Find where the given text appears and provide that cell's center as (x, y) coordinate. 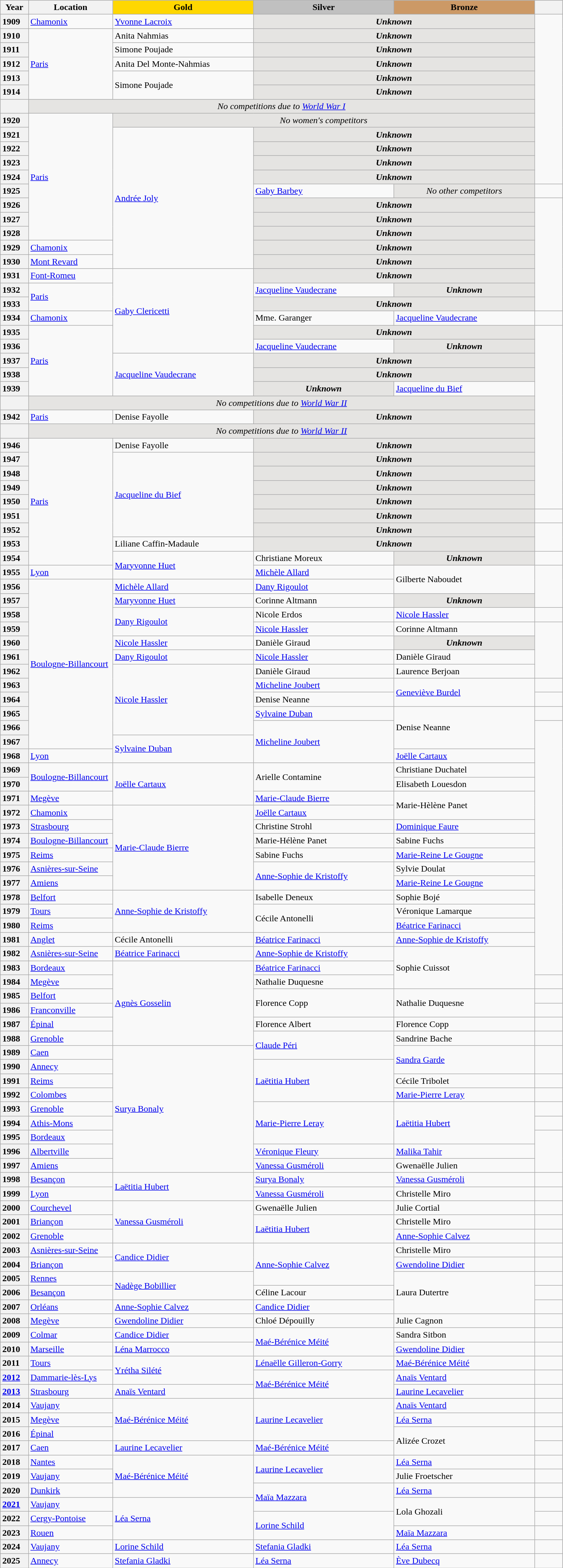
Year (14, 7)
1998 (14, 1180)
1961 (14, 657)
Sandra Sitbon (464, 1335)
1924 (14, 177)
2007 (14, 1306)
Courchevel (71, 1208)
1935 (14, 332)
1920 (14, 120)
1995 (14, 1137)
Arielle Contamine (324, 777)
Céline Lacour (324, 1292)
Léna Marrocco (183, 1349)
2022 (14, 1518)
2016 (14, 1434)
1959 (14, 629)
Julie Froetscher (464, 1476)
Anita Nahmias (183, 36)
1923 (14, 163)
2023 (14, 1533)
Anita Del Monte-Nahmias (183, 64)
1964 (14, 699)
Geneviève Burdel (464, 692)
1948 (14, 473)
1994 (14, 1123)
1988 (14, 1038)
1939 (14, 388)
1960 (14, 643)
Ève Dubecq (464, 1561)
1993 (14, 1109)
2015 (14, 1420)
Véronique Lamarque (464, 911)
Chloé Dépouilly (324, 1321)
2005 (14, 1278)
2003 (14, 1250)
1997 (14, 1165)
1937 (14, 360)
1951 (14, 516)
Claude Péri (324, 1045)
1992 (14, 1095)
2017 (14, 1448)
1950 (14, 502)
1973 (14, 826)
1984 (14, 982)
Andrée Joly (183, 198)
1925 (14, 191)
Sandra Garde (464, 1059)
Gilberte Naboudet (464, 579)
1930 (14, 262)
Gaby Clericetti (183, 311)
Rouen (71, 1533)
No competitions due to World War I (281, 106)
1989 (14, 1052)
2024 (14, 1547)
Marseille (71, 1349)
1967 (14, 742)
1954 (14, 558)
Cergy-Pontoise (71, 1518)
Lola Ghozali (464, 1511)
1957 (14, 600)
2011 (14, 1363)
Mont Revard (71, 262)
1927 (14, 219)
Rennes (71, 1278)
Albertville (71, 1151)
2001 (14, 1222)
1949 (14, 488)
Florence Albert (324, 1024)
Julie Cortial (464, 1208)
2004 (14, 1264)
1971 (14, 798)
1956 (14, 586)
2020 (14, 1490)
Marie-Hèlène Panet (464, 805)
Agnès Gosselin (183, 1003)
1968 (14, 756)
Font-Romeu (71, 276)
Laurence Berjoan (464, 671)
1928 (14, 233)
2021 (14, 1504)
2012 (14, 1377)
1991 (14, 1081)
Marie-Hélène Panet (324, 840)
1910 (14, 36)
1952 (14, 530)
1947 (14, 459)
2019 (14, 1476)
1938 (14, 374)
Malika Tahir (464, 1151)
Dunkirk (71, 1490)
1986 (14, 1010)
2008 (14, 1321)
1936 (14, 346)
Alizée Crozet (464, 1441)
Julie Cagnon (464, 1321)
Christiane Duchatel (464, 770)
Nicole Erdos (324, 614)
1926 (14, 205)
No other competitors (464, 191)
1969 (14, 770)
Location (71, 7)
1932 (14, 290)
Cécile Tribolet (464, 1081)
Franconville (71, 1010)
1976 (14, 869)
Sandrine Bache (464, 1038)
1946 (14, 445)
1972 (14, 812)
1980 (14, 925)
1981 (14, 939)
1983 (14, 968)
Orléans (71, 1306)
1922 (14, 148)
Yrétha Silété (183, 1370)
Sophie Bojé (464, 897)
1996 (14, 1151)
Lénaëlle Gilleron-Gorry (324, 1363)
1953 (14, 544)
2002 (14, 1236)
2009 (14, 1335)
1955 (14, 572)
1931 (14, 276)
1979 (14, 911)
1913 (14, 78)
Mme. Garanger (324, 318)
1929 (14, 247)
Gold (183, 7)
Sylvie Doulat (464, 869)
2013 (14, 1391)
Colmar (71, 1335)
1911 (14, 50)
1914 (14, 92)
2014 (14, 1405)
Nadège Bobillier (183, 1285)
Elisabeth Louesdon (464, 784)
1909 (14, 22)
Colombes (71, 1095)
1933 (14, 304)
1934 (14, 318)
1921 (14, 134)
Isabelle Deneux (324, 897)
No women's competitors (324, 120)
Christiane Moreux (324, 558)
1974 (14, 840)
Athis-Mons (71, 1123)
2025 (14, 1561)
1977 (14, 883)
Sophie Cuissot (464, 968)
1942 (14, 417)
2018 (14, 1462)
Yvonne Lacroix (183, 22)
1985 (14, 996)
Véronique Fleury (324, 1151)
Nantes (71, 1462)
1982 (14, 954)
1965 (14, 714)
1999 (14, 1194)
1912 (14, 64)
1987 (14, 1024)
1962 (14, 671)
2010 (14, 1349)
Dammarie-lès-Lys (71, 1377)
2000 (14, 1208)
1958 (14, 614)
1970 (14, 784)
Dominique Faure (464, 826)
1978 (14, 897)
Gaby Barbey (324, 191)
1966 (14, 728)
Bronze (464, 7)
Silver (324, 7)
1963 (14, 685)
2006 (14, 1292)
Christine Strohl (324, 826)
Liliane Caffin-Madaule (183, 544)
1990 (14, 1066)
Anglet (71, 939)
Laura Dutertre (464, 1292)
1975 (14, 854)
